For the text-containing cell, return its midpoint in [x, y] coordinate format. 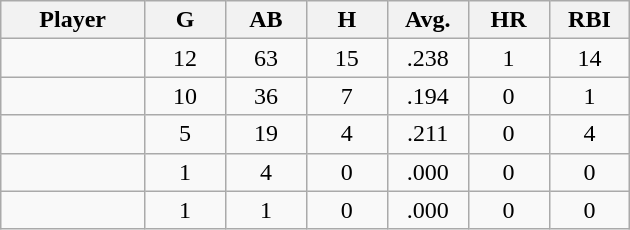
10 [186, 96]
.211 [428, 134]
14 [590, 58]
.194 [428, 96]
19 [266, 134]
RBI [590, 20]
AB [266, 20]
12 [186, 58]
Player [73, 20]
.238 [428, 58]
Avg. [428, 20]
5 [186, 134]
7 [346, 96]
H [346, 20]
36 [266, 96]
15 [346, 58]
63 [266, 58]
G [186, 20]
HR [508, 20]
